Output the [x, y] coordinate of the center of the cell containing the given text.  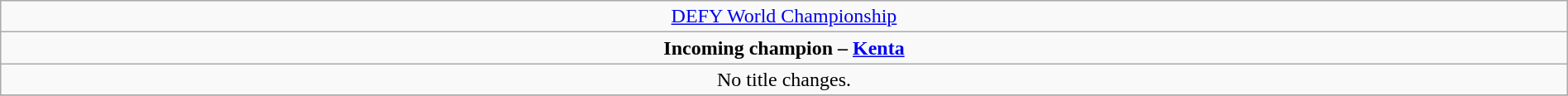
No title changes. [784, 79]
Incoming champion – Kenta [784, 48]
DEFY World Championship [784, 17]
